Return the [x, y] coordinate for the center point of the cell that contains the specified text.  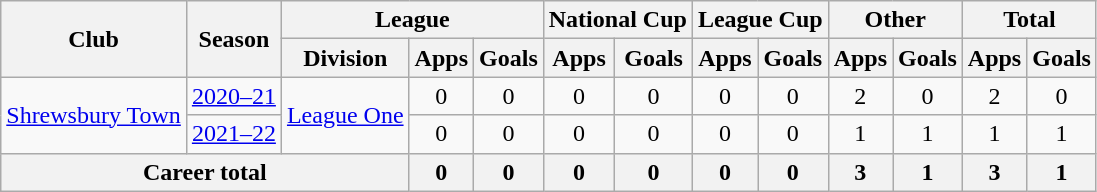
Other [895, 20]
Shrewsbury Town [94, 115]
Season [234, 39]
2020–21 [234, 96]
2021–22 [234, 134]
League [412, 20]
League Cup [760, 20]
Division [345, 58]
National Cup [618, 20]
League One [345, 115]
Club [94, 39]
Total [1029, 20]
Career total [205, 172]
